For the text-containing cell, return its midpoint in [X, Y] coordinate format. 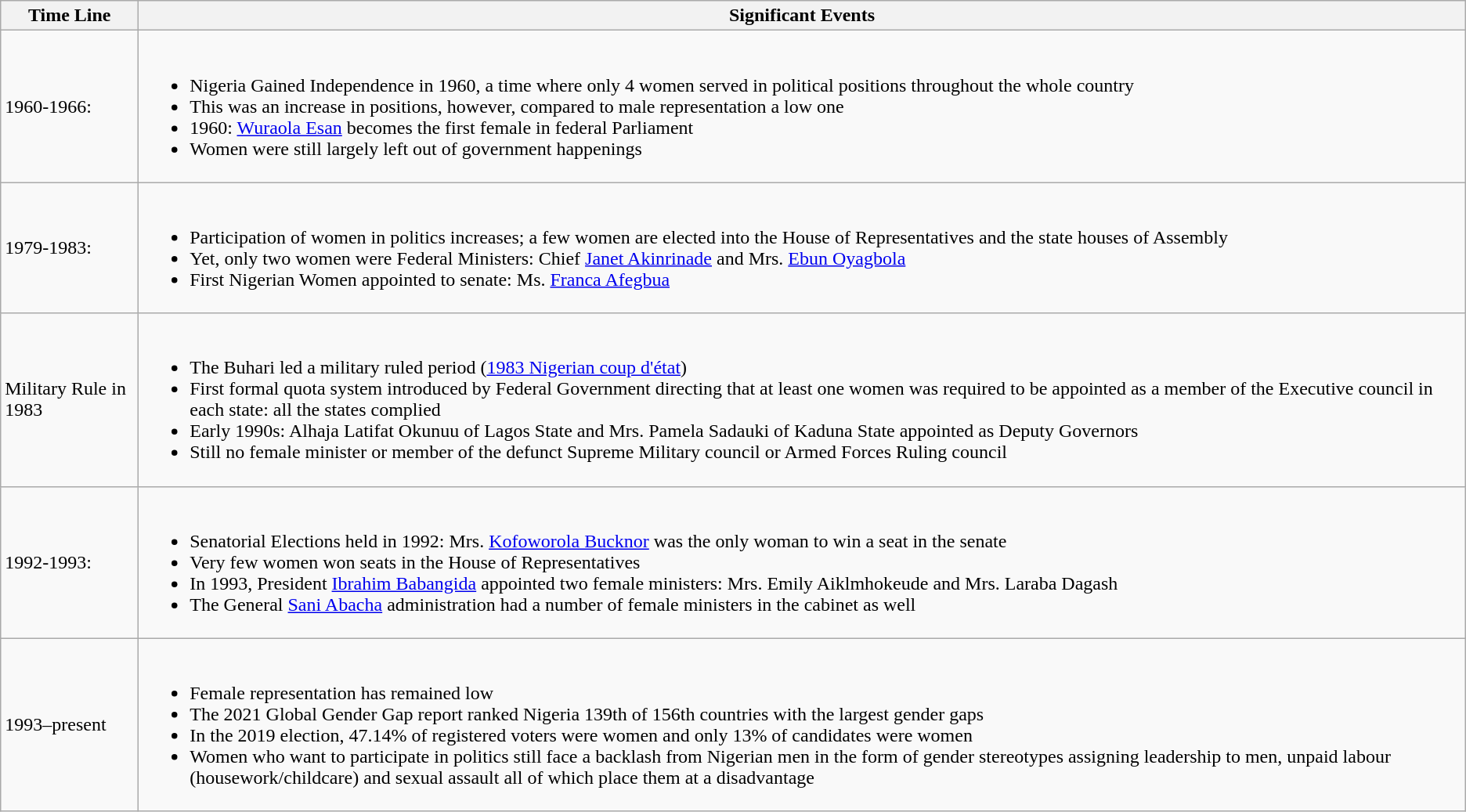
Time Line [70, 16]
1979-1983: [70, 247]
1993–present [70, 725]
1960-1966: [70, 106]
Military Rule in 1983 [70, 399]
Significant Events [802, 16]
1992-1993: [70, 562]
